Output the (x, y) coordinate of the center of the cell containing the given text.  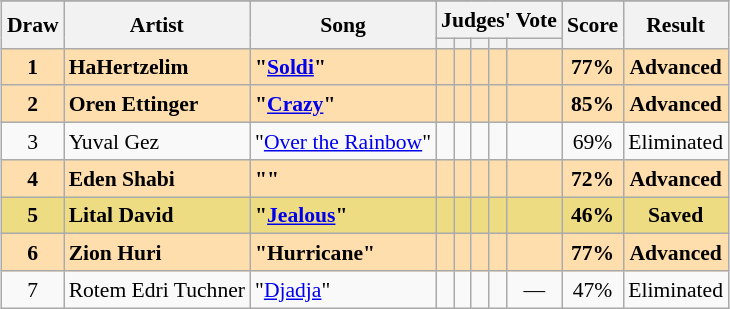
1 (33, 66)
69% (592, 142)
Score (592, 24)
Zion Huri (157, 252)
Oren Ettinger (157, 104)
Draw (33, 24)
7 (33, 290)
Result (676, 24)
"Jealous" (343, 216)
Rotem Edri Tuchner (157, 290)
Yuval Gez (157, 142)
"Djadja" (343, 290)
3 (33, 142)
Eden Shabi (157, 178)
46% (592, 216)
2 (33, 104)
85% (592, 104)
"Soldi" (343, 66)
"" (343, 178)
HaHertzelim (157, 66)
72% (592, 178)
6 (33, 252)
47% (592, 290)
"Hurricane" (343, 252)
Artist (157, 24)
Judges' Vote (499, 20)
Lital David (157, 216)
Saved (676, 216)
5 (33, 216)
"Crazy" (343, 104)
— (534, 290)
Song (343, 24)
"Over the Rainbow" (343, 142)
4 (33, 178)
